Identify which cell holds the provided text, then report its [x, y] central coordinate. 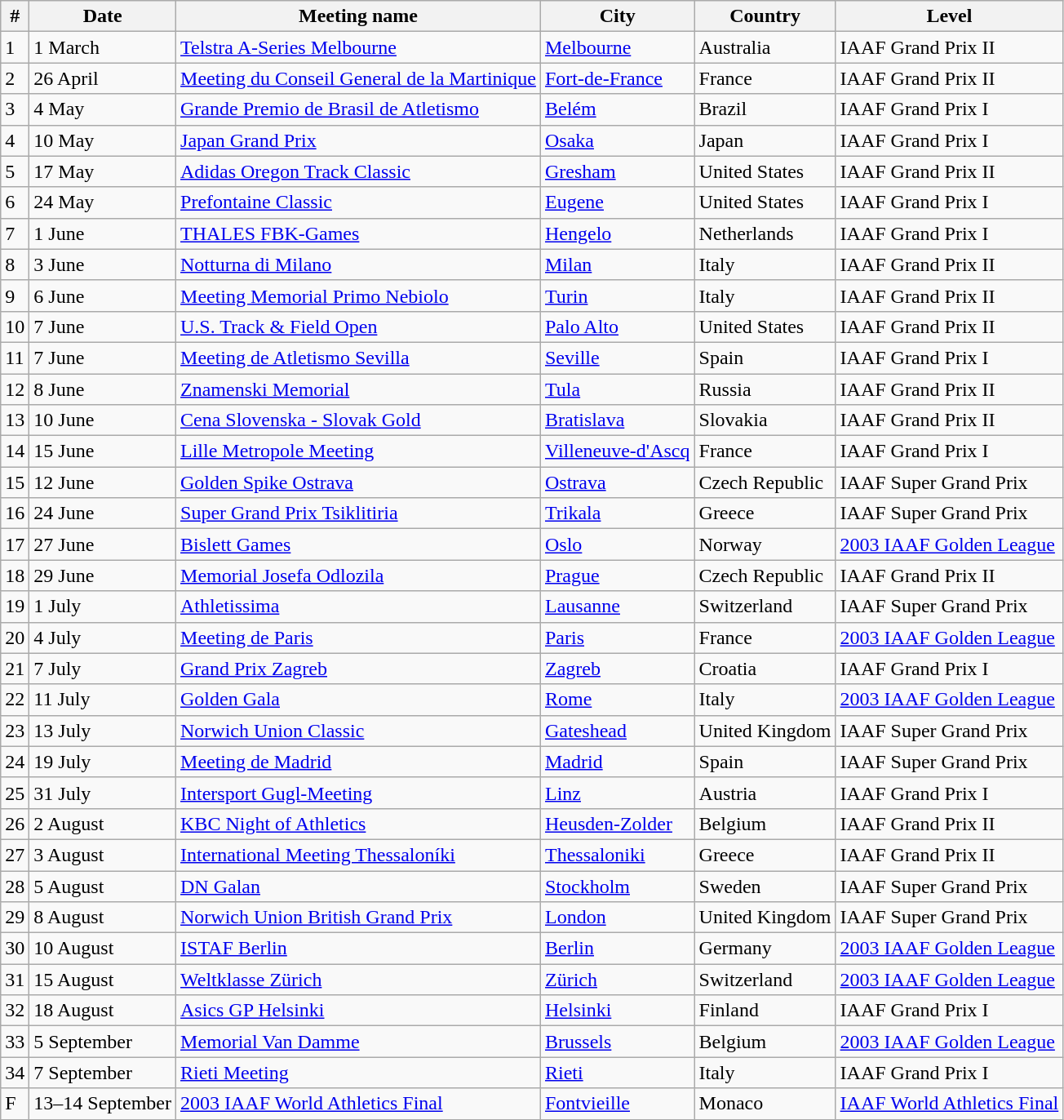
Fort-de-France [617, 78]
3 August [103, 855]
2 August [103, 824]
13–14 September [103, 1104]
4 [15, 140]
2003 IAAF World Athletics Final [359, 1104]
11 July [103, 700]
29 [15, 918]
22 [15, 700]
4 May [103, 109]
15 June [103, 451]
Super Grand Prix Tsiklitiria [359, 513]
Prefontaine Classic [359, 202]
Helsinki [617, 1011]
Cena Slovenska - Slovak Gold [359, 420]
Berlin [617, 949]
Meeting Memorial Primo Nebiolo [359, 296]
Osaka [617, 140]
F [15, 1104]
Milan [617, 264]
Gresham [617, 171]
5 August [103, 886]
Austria [765, 793]
# [15, 16]
Germany [765, 949]
Memorial Van Damme [359, 1042]
6 June [103, 296]
13 [15, 420]
31 [15, 980]
31 July [103, 793]
17 May [103, 171]
Golden Gala [359, 700]
26 April [103, 78]
12 June [103, 482]
Rieti [617, 1073]
Seville [617, 358]
10 [15, 327]
24 June [103, 513]
8 August [103, 918]
THALES FBK-Games [359, 233]
Linz [617, 793]
Brazil [765, 109]
27 [15, 855]
1 June [103, 233]
Thessaloniki [617, 855]
Japan Grand Prix [359, 140]
Norwich Union Classic [359, 731]
International Meeting Thessaloníki [359, 855]
Fontvieille [617, 1104]
Turin [617, 296]
7 July [103, 669]
Stockholm [617, 886]
9 [15, 296]
4 July [103, 638]
Prague [617, 576]
1 March [103, 47]
Zürich [617, 980]
8 June [103, 389]
10 June [103, 420]
Telstra A-Series Melbourne [359, 47]
8 [15, 264]
10 August [103, 949]
16 [15, 513]
12 [15, 389]
U.S. Track & Field Open [359, 327]
DN Galan [359, 886]
27 June [103, 544]
Znamenski Memorial [359, 389]
Bislett Games [359, 544]
Melbourne [617, 47]
Country [765, 16]
Meeting de Paris [359, 638]
Grande Premio de Brasil de Atletismo [359, 109]
18 [15, 576]
32 [15, 1011]
11 [15, 358]
Meeting de Madrid [359, 762]
17 [15, 544]
10 May [103, 140]
2 [15, 78]
24 May [103, 202]
Meeting name [359, 16]
London [617, 918]
34 [15, 1073]
Intersport Gugl-Meeting [359, 793]
Croatia [765, 669]
5 September [103, 1042]
KBC Night of Athletics [359, 824]
Villeneuve-d'Ascq [617, 451]
Oslo [617, 544]
3 June [103, 264]
14 [15, 451]
33 [15, 1042]
Weltklasse Zürich [359, 980]
Meeting de Atletismo Sevilla [359, 358]
Ostrava [617, 482]
25 [15, 793]
Monaco [765, 1104]
Eugene [617, 202]
6 [15, 202]
Brussels [617, 1042]
Hengelo [617, 233]
15 August [103, 980]
28 [15, 886]
Sweden [765, 886]
ISTAF Berlin [359, 949]
Meeting du Conseil General de la Martinique [359, 78]
Memorial Josefa Odlozila [359, 576]
Japan [765, 140]
Rieti Meeting [359, 1073]
IAAF World Athletics Final [950, 1104]
26 [15, 824]
Russia [765, 389]
Golden Spike Ostrava [359, 482]
Level [950, 16]
Gateshead [617, 731]
29 June [103, 576]
5 [15, 171]
Madrid [617, 762]
Rome [617, 700]
Norway [765, 544]
City [617, 16]
19 July [103, 762]
Norwich Union British Grand Prix [359, 918]
19 [15, 607]
Notturna di Milano [359, 264]
Bratislava [617, 420]
Trikala [617, 513]
1 [15, 47]
Adidas Oregon Track Classic [359, 171]
24 [15, 762]
20 [15, 638]
23 [15, 731]
Lausanne [617, 607]
Slovakia [765, 420]
18 August [103, 1011]
Asics GP Helsinki [359, 1011]
30 [15, 949]
7 September [103, 1073]
1 July [103, 607]
Lille Metropole Meeting [359, 451]
Palo Alto [617, 327]
Tula [617, 389]
Date [103, 16]
Finland [765, 1011]
15 [15, 482]
3 [15, 109]
7 [15, 233]
Paris [617, 638]
13 July [103, 731]
21 [15, 669]
Belém [617, 109]
Australia [765, 47]
Zagreb [617, 669]
Athletissima [359, 607]
Grand Prix Zagreb [359, 669]
Heusden-Zolder [617, 824]
Netherlands [765, 233]
